Provide the (x, y) coordinate of the cell's center where the given text is located.  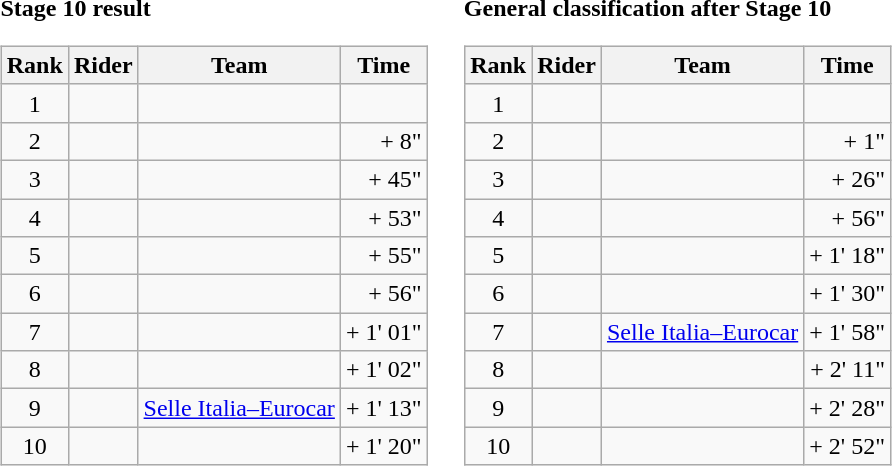
+ 1' 02" (384, 370)
+ 53" (384, 217)
+ 26" (848, 179)
+ 8" (384, 141)
+ 1' 13" (384, 408)
+ 2' 52" (848, 446)
+ 1' 18" (848, 256)
+ 1' 58" (848, 332)
+ 1' 20" (384, 446)
+ 2' 28" (848, 408)
+ 1' 01" (384, 332)
+ 55" (384, 256)
+ 1" (848, 141)
+ 45" (384, 179)
+ 2' 11" (848, 370)
+ 1' 30" (848, 294)
